For the text-containing cell, return its midpoint in [x, y] coordinate format. 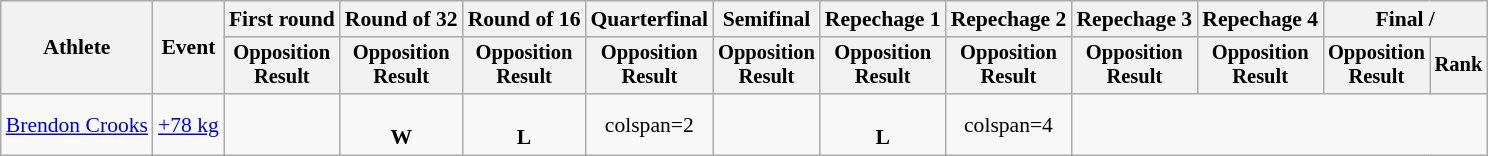
W [402, 124]
Semifinal [766, 19]
Repechage 3 [1134, 19]
First round [282, 19]
Round of 32 [402, 19]
Athlete [77, 48]
colspan=4 [1009, 124]
Quarterfinal [649, 19]
Rank [1459, 66]
Repechage 2 [1009, 19]
Brendon Crooks [77, 124]
Round of 16 [524, 19]
Repechage 1 [883, 19]
Event [188, 48]
Final / [1405, 19]
Repechage 4 [1260, 19]
colspan=2 [649, 124]
+78 kg [188, 124]
